Return the (X, Y) coordinate for the center point of the cell that contains the specified text.  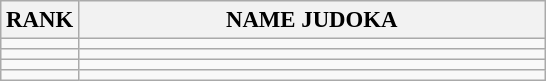
NAME JUDOKA (312, 20)
RANK (40, 20)
